Detect which cell encompasses the target text, then output its [X, Y] center coordinate. 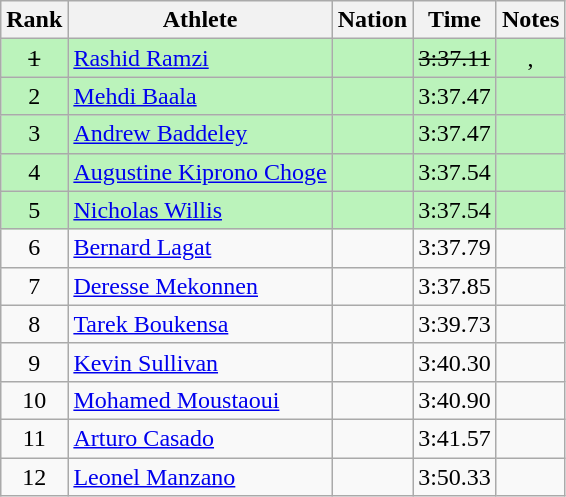
3:37.79 [455, 248]
, [530, 58]
10 [34, 400]
3:37.11 [455, 58]
4 [34, 172]
Kevin Sullivan [200, 362]
Nicholas Willis [200, 210]
6 [34, 248]
5 [34, 210]
11 [34, 438]
Augustine Kiprono Choge [200, 172]
1 [34, 58]
7 [34, 286]
3:40.30 [455, 362]
3:37.85 [455, 286]
Athlete [200, 20]
3 [34, 134]
3:39.73 [455, 324]
3:40.90 [455, 400]
Andrew Baddeley [200, 134]
Leonel Manzano [200, 477]
2 [34, 96]
Nation [372, 20]
Mehdi Baala [200, 96]
12 [34, 477]
Tarek Boukensa [200, 324]
Mohamed Moustaoui [200, 400]
3:50.33 [455, 477]
Bernard Lagat [200, 248]
Notes [530, 20]
Rank [34, 20]
Rashid Ramzi [200, 58]
Time [455, 20]
8 [34, 324]
3:41.57 [455, 438]
9 [34, 362]
Deresse Mekonnen [200, 286]
Arturo Casado [200, 438]
